Return the [X, Y] coordinate for the center point of the cell that contains the specified text.  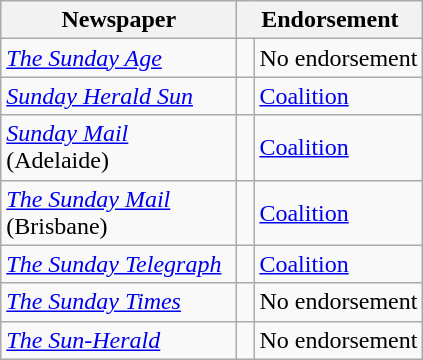
The Sunday Telegraph [119, 264]
The Sunday Times [119, 302]
The Sun-Herald [119, 340]
Endorsement [330, 20]
The Sunday Age [119, 58]
Newspaper [119, 20]
The Sunday Mail (Brisbane) [119, 212]
Sunday Herald Sun [119, 96]
Sunday Mail (Adelaide) [119, 148]
